From the cell containing the given text, extract its center point as (X, Y) coordinate. 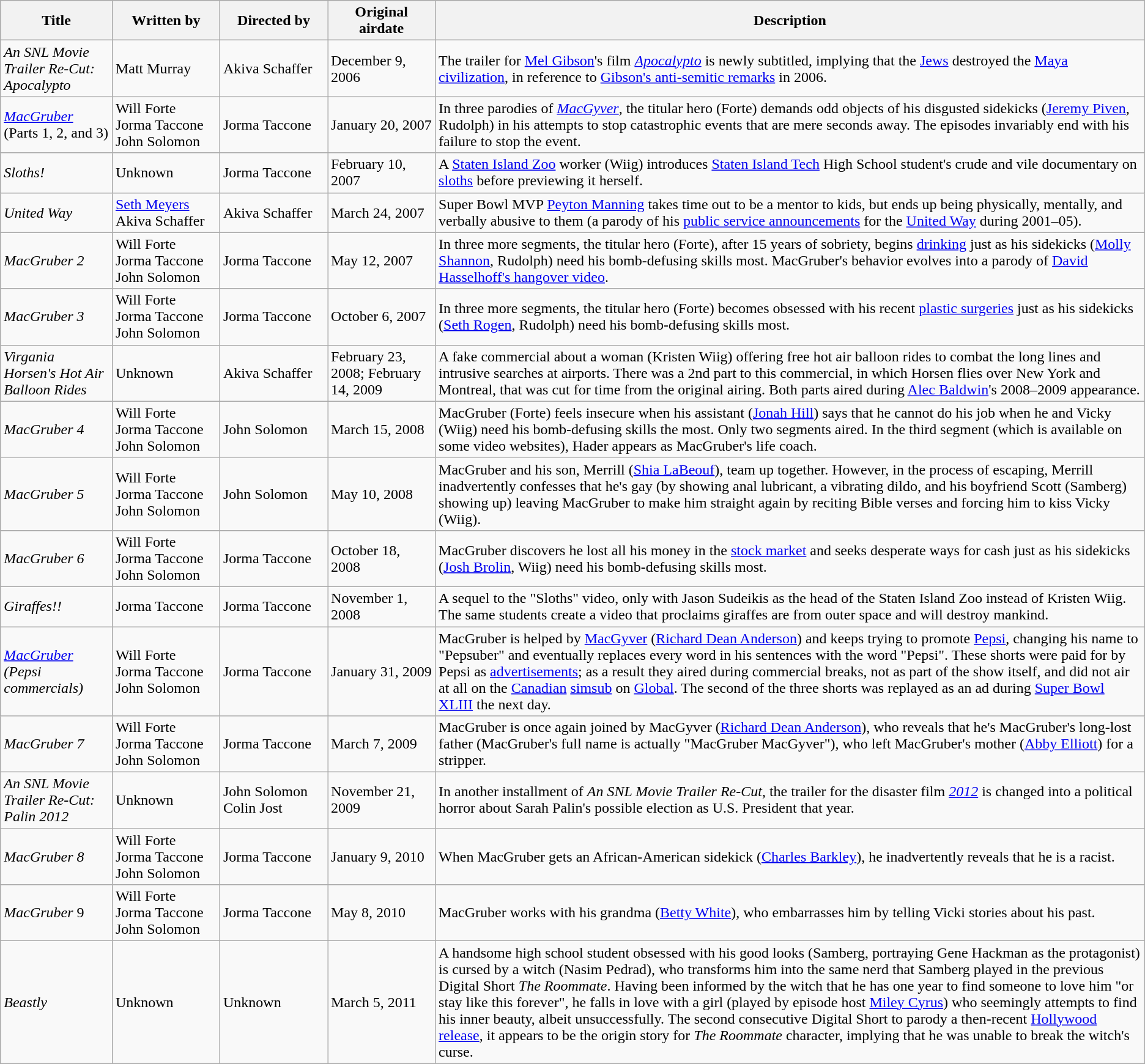
Seth MeyersAkiva Schaffer (166, 213)
November 21, 2009 (382, 800)
Beastly (56, 1002)
MacGruber 4 (56, 429)
January 9, 2010 (382, 857)
Written by (166, 21)
Matt Murray (166, 68)
May 8, 2010 (382, 913)
Sloths! (56, 172)
When MacGruber gets an African-American sidekick (Charles Barkley), he inadvertently reveals that he is a racist. (790, 857)
MacGruber 3 (56, 317)
MacGruber 7 (56, 744)
An SNL Movie Trailer Re-Cut: Palin 2012 (56, 800)
October 18, 2008 (382, 558)
Directed by (273, 21)
March 15, 2008 (382, 429)
Original airdate (382, 21)
MacGruber 2 (56, 260)
January 31, 2009 (382, 671)
Giraffes!! (56, 607)
Virgania Horsen's Hot Air Balloon Rides (56, 373)
MacGruber works with his grandma (Betty White), who embarrasses him by telling Vicki stories about his past. (790, 913)
March 24, 2007 (382, 213)
MacGruber (Pepsi commercials) (56, 671)
United Way (56, 213)
MacGruber 5 (56, 494)
An SNL Movie Trailer Re-Cut: Apocalypto (56, 68)
October 6, 2007 (382, 317)
December 9, 2006 (382, 68)
Title (56, 21)
March 5, 2011 (382, 1002)
MacGruber (Parts 1, 2, and 3) (56, 125)
February 10, 2007 (382, 172)
MacGruber 9 (56, 913)
MacGruber 6 (56, 558)
John SolomonColin Jost (273, 800)
February 23, 2008; February 14, 2009 (382, 373)
MacGruber 8 (56, 857)
Description (790, 21)
March 7, 2009 (382, 744)
January 20, 2007 (382, 125)
May 12, 2007 (382, 260)
November 1, 2008 (382, 607)
May 10, 2008 (382, 494)
